Detect which cell encompasses the target text, then output its [X, Y] center coordinate. 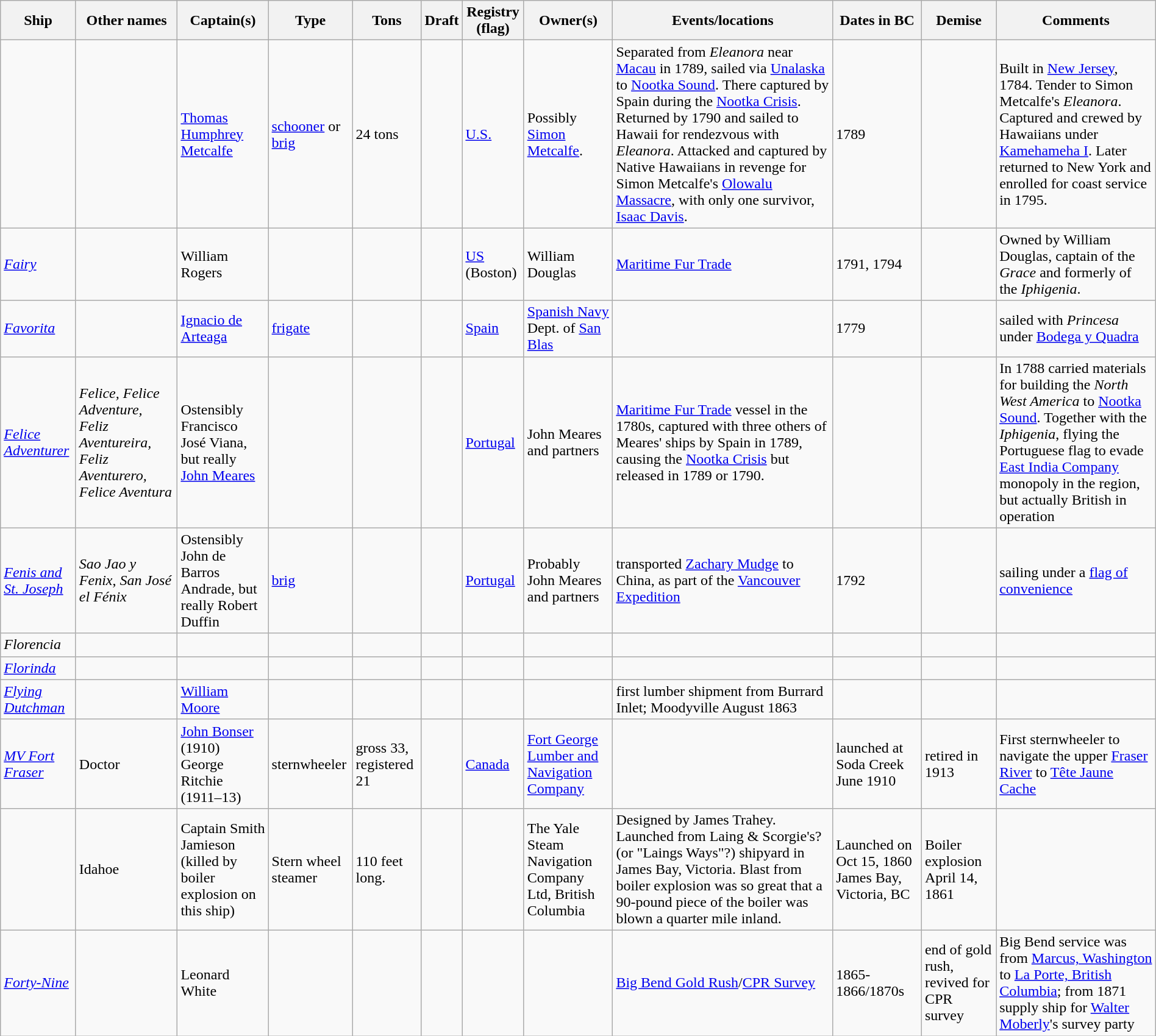
Canada [493, 764]
Demise [958, 21]
William Douglas [568, 264]
Spain [493, 328]
Big Bend service was from Marcus, Washington to La Porte, British Columbia; from 1871 supply ship for Walter Moberly's survey party [1076, 982]
Felice Adventurer [38, 442]
Ship [38, 21]
Fairy [38, 264]
Comments [1076, 21]
Ostensibly John de Barros Andrade, but really Robert Duffin [223, 580]
Florinda [38, 668]
Other names [127, 21]
Ostensibly Francisco José Viana, but really John Meares [223, 442]
Spanish Navy Dept. of San Blas [568, 328]
Boiler explosion April 14, 1861 [958, 869]
Leonard White [223, 982]
Thomas Humphrey Metcalfe [223, 134]
Probably John Meares and partners [568, 580]
Type [310, 21]
Doctor [127, 764]
Flying Dutchman [38, 700]
1779 [877, 328]
MV Fort Fraser [38, 764]
William Moore [223, 700]
sailing under a flag of convenience [1076, 580]
schooner or brig [310, 134]
First sternwheeler to navigate the upper Fraser River to Tête Jaune Cache [1076, 764]
William Rogers [223, 264]
gross 33, registered 21 [387, 764]
Owner(s) [568, 21]
Big Bend Gold Rush/CPR Survey [723, 982]
1791, 1794 [877, 264]
sailed with Princesa under Bodega y Quadra [1076, 328]
transported Zachary Mudge to China, as part of the Vancouver Expedition [723, 580]
Favorita [38, 328]
110 feet long. [387, 869]
24 tons [387, 134]
Sao Jao y Fenix, San José el Fénix [127, 580]
Florencia [38, 645]
Captain Smith Jamieson (killed by boiler explosion on this ship) [223, 869]
Felice, Felice Adventure, Feliz Aventureira, Feliz Aventurero, Felice Aventura [127, 442]
1865-1866/1870s [877, 982]
Events/locations [723, 21]
Ignacio de Arteaga [223, 328]
brig [310, 580]
Owned by William Douglas, captain of the Grace and formerly of the Iphigenia. [1076, 264]
John Meares and partners [568, 442]
Possibly Simon Metcalfe. [568, 134]
John Bonser (1910) George Ritchie (1911–13) [223, 764]
retired in 1913 [958, 764]
Idahoe [127, 869]
Fort George Lumber and Navigation Company [568, 764]
first lumber shipment from Burrard Inlet; Moodyville August 1863 [723, 700]
The Yale Steam Navigation Company Ltd, British Columbia [568, 869]
Maritime Fur Trade [723, 264]
Stern wheel steamer [310, 869]
US (Boston) [493, 264]
Tons [387, 21]
sternwheeler [310, 764]
Draft [441, 21]
Dates in BC [877, 21]
launched at Soda Creek June 1910 [877, 764]
end of gold rush, revived for CPR survey [958, 982]
Launched on Oct 15, 1860 James Bay, Victoria, BC [877, 869]
Registry (flag) [493, 21]
Captain(s) [223, 21]
frigate [310, 328]
Fenis and St. Joseph [38, 580]
1792 [877, 580]
U.S. [493, 134]
1789 [877, 134]
Forty-Nine [38, 982]
